Output the (X, Y) coordinate of the center of the cell containing the given text.  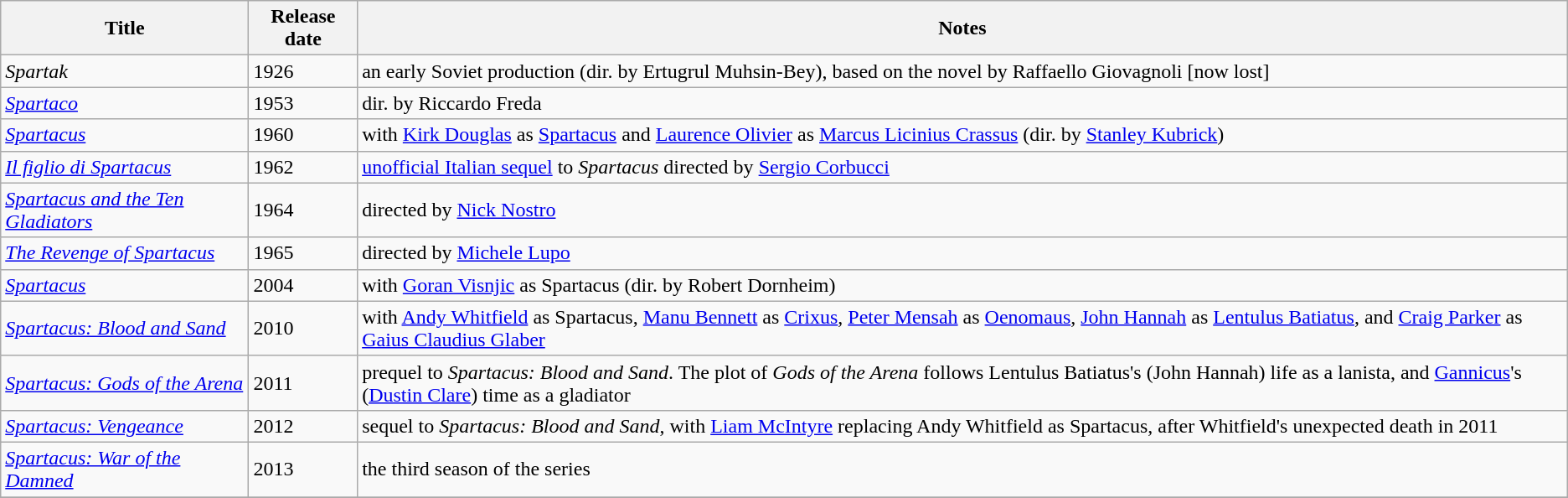
Spartak (125, 71)
1965 (303, 253)
with Goran Visnjic as Spartacus (dir. by Robert Dornheim) (963, 285)
Spartacus: War of the Damned (125, 469)
Il figlio di Spartacus (125, 167)
2013 (303, 469)
2004 (303, 285)
directed by Nick Nostro (963, 210)
with Kirk Douglas as Spartacus and Laurence Olivier as Marcus Licinius Crassus (dir. by Stanley Kubrick) (963, 135)
2012 (303, 426)
Notes (963, 29)
sequel to Spartacus: Blood and Sand, with Liam McIntyre replacing Andy Whitfield as Spartacus, after Whitfield's unexpected death in 2011 (963, 426)
Title (125, 29)
Spartacus and the Ten Gladiators (125, 210)
Spartacus: Vengeance (125, 426)
the third season of the series (963, 469)
1960 (303, 135)
2011 (303, 382)
1962 (303, 167)
2010 (303, 329)
1953 (303, 103)
1964 (303, 210)
unofficial Italian sequel to Spartacus directed by Sergio Corbucci (963, 167)
Spartacus: Gods of the Arena (125, 382)
dir. by Riccardo Freda (963, 103)
Spartaco (125, 103)
The Revenge of Spartacus (125, 253)
1926 (303, 71)
directed by Michele Lupo (963, 253)
an early Soviet production (dir. by Ertugrul Muhsin-Bey), based on the novel by Raffaello Giovagnoli [now lost] (963, 71)
Release date (303, 29)
Spartacus: Blood and Sand (125, 329)
